Return the [x, y] coordinate for the center point of the cell that contains the specified text.  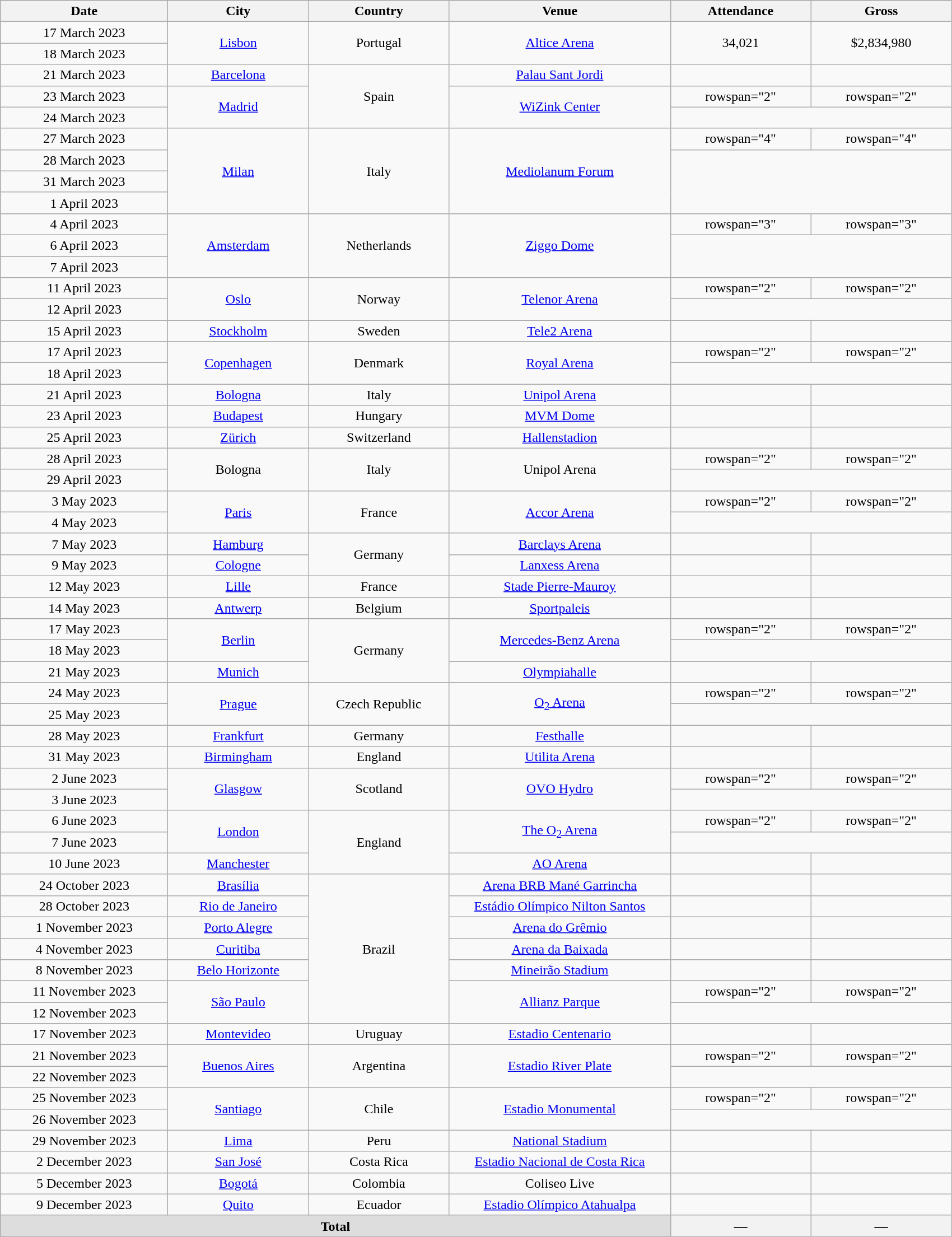
Estádio Olímpico Nilton Santos [560, 906]
12 May 2023 [84, 586]
Hamburg [239, 544]
Olympiahalle [560, 672]
Chile [379, 1109]
São Paulo [239, 1002]
Milan [239, 171]
Lille [239, 586]
Santiago [239, 1109]
Barcelona [239, 75]
Frankfurt [239, 736]
27 March 2023 [84, 139]
Country [379, 11]
17 March 2023 [84, 32]
Lima [239, 1141]
Total [335, 1226]
Arena do Grêmio [560, 927]
17 May 2023 [84, 629]
Amsterdam [239, 245]
$2,834,980 [881, 43]
Ecuador [379, 1205]
26 November 2023 [84, 1119]
Glasgow [239, 789]
Copenhagen [239, 363]
21 March 2023 [84, 75]
Accor Arena [560, 512]
29 April 2023 [84, 480]
2 December 2023 [84, 1162]
34,021 [740, 43]
4 November 2023 [84, 949]
Altice Arena [560, 43]
Buenos Aires [239, 1066]
Tele2 Arena [560, 331]
Estadio Monumental [560, 1109]
5 December 2023 [84, 1183]
10 June 2023 [84, 863]
Madrid [239, 107]
Belo Horizonte [239, 970]
Norway [379, 299]
Colombia [379, 1183]
8 November 2023 [84, 970]
Switzerland [379, 437]
15 April 2023 [84, 331]
Mediolanum Forum [560, 171]
Antwerp [239, 608]
17 April 2023 [84, 352]
Uruguay [379, 1034]
MVM Dome [560, 416]
Belgium [379, 608]
Royal Arena [560, 363]
Portugal [379, 43]
1 November 2023 [84, 927]
28 May 2023 [84, 736]
Arena da Baixada [560, 949]
7 May 2023 [84, 544]
Brazil [379, 949]
28 October 2023 [84, 906]
London [239, 832]
Rio de Janeiro [239, 906]
6 June 2023 [84, 821]
Scotland [379, 789]
Argentina [379, 1066]
18 May 2023 [84, 651]
OVO Hydro [560, 789]
25 May 2023 [84, 715]
11 April 2023 [84, 288]
24 October 2023 [84, 885]
18 April 2023 [84, 374]
WiZink Center [560, 107]
31 March 2023 [84, 181]
24 May 2023 [84, 693]
Palau Sant Jordi [560, 75]
Quito [239, 1205]
3 June 2023 [84, 800]
11 November 2023 [84, 992]
6 April 2023 [84, 245]
21 November 2023 [84, 1056]
Stockholm [239, 331]
23 March 2023 [84, 96]
Festhalle [560, 736]
22 November 2023 [84, 1077]
4 April 2023 [84, 224]
Cologne [239, 565]
18 March 2023 [84, 54]
Hallenstadion [560, 437]
Stade Pierre-Mauroy [560, 586]
Berlin [239, 640]
Curitiba [239, 949]
23 April 2023 [84, 416]
Telenor Arena [560, 299]
Estadio Centenario [560, 1034]
Czech Republic [379, 704]
7 June 2023 [84, 842]
9 December 2023 [84, 1205]
San José [239, 1162]
Attendance [740, 11]
3 May 2023 [84, 501]
Venue [560, 11]
21 May 2023 [84, 672]
Lanxess Arena [560, 565]
Munich [239, 672]
17 November 2023 [84, 1034]
21 April 2023 [84, 395]
7 April 2023 [84, 267]
Mineirão Stadium [560, 970]
Oslo [239, 299]
Zürich [239, 437]
12 November 2023 [84, 1013]
Birmingham [239, 757]
Porto Alegre [239, 927]
Denmark [379, 363]
9 May 2023 [84, 565]
31 May 2023 [84, 757]
Sweden [379, 331]
O2 Arena [560, 704]
Paris [239, 512]
Prague [239, 704]
25 November 2023 [84, 1098]
Barclays Arena [560, 544]
Gross [881, 11]
City [239, 11]
4 May 2023 [84, 522]
Mercedes-Benz Arena [560, 640]
1 April 2023 [84, 203]
Brasília [239, 885]
Coliseo Live [560, 1183]
28 March 2023 [84, 160]
Sportpaleis [560, 608]
Allianz Parque [560, 1002]
29 November 2023 [84, 1141]
Budapest [239, 416]
Peru [379, 1141]
Arena BRB Mané Garrincha [560, 885]
24 March 2023 [84, 118]
Netherlands [379, 245]
Date [84, 11]
14 May 2023 [84, 608]
Lisbon [239, 43]
Estadio Olímpico Atahualpa [560, 1205]
Bogotá [239, 1183]
Utilita Arena [560, 757]
28 April 2023 [84, 459]
25 April 2023 [84, 437]
12 April 2023 [84, 310]
Costa Rica [379, 1162]
Estadio River Plate [560, 1066]
Manchester [239, 863]
Ziggo Dome [560, 245]
The O2 Arena [560, 832]
AO Arena [560, 863]
Hungary [379, 416]
Montevideo [239, 1034]
Estadio Nacional de Costa Rica [560, 1162]
2 June 2023 [84, 778]
National Stadium [560, 1141]
Spain [379, 96]
